Extract the (X, Y) coordinate from the center of the cell holding the provided text.  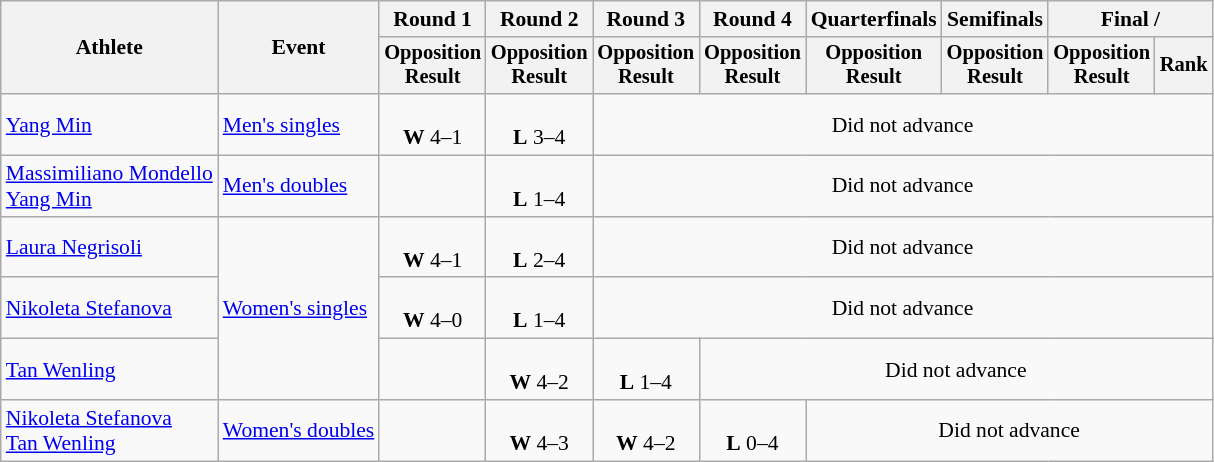
Women's doubles (299, 430)
Quarterfinals (874, 19)
Yang Min (110, 124)
L 3–4 (540, 124)
Final / (1130, 19)
Tan Wenling (110, 370)
Round 4 (752, 19)
Rank (1184, 66)
Nikoleta StefanovaTan Wenling (110, 430)
Athlete (110, 48)
Laura Negrisoli (110, 248)
Massimiliano MondelloYang Min (110, 186)
Event (299, 48)
Round 3 (646, 19)
L 0–4 (752, 430)
Round 1 (432, 19)
Nikoleta Stefanova (110, 308)
Semifinals (996, 19)
W 4–3 (540, 430)
L 2–4 (540, 248)
Men's singles (299, 124)
Men's doubles (299, 186)
Round 2 (540, 19)
W 4–0 (432, 308)
Women's singles (299, 308)
